Locate the cell with the specified text and output its [X, Y] center coordinate. 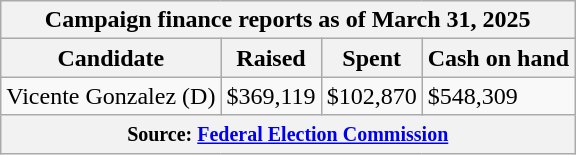
Campaign finance reports as of March 31, 2025 [288, 20]
Vicente Gonzalez (D) [111, 96]
$102,870 [372, 96]
Spent [372, 58]
$548,309 [498, 96]
$369,119 [271, 96]
Source: Federal Election Commission [288, 134]
Cash on hand [498, 58]
Raised [271, 58]
Candidate [111, 58]
